Provide the (x, y) coordinate of the cell's center where the given text is located.  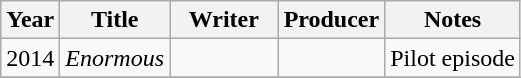
Notes (453, 20)
Writer (224, 20)
Pilot episode (453, 58)
Enormous (115, 58)
Producer (332, 20)
Title (115, 20)
2014 (30, 58)
Year (30, 20)
